Identify which cell holds the provided text, then report its [X, Y] central coordinate. 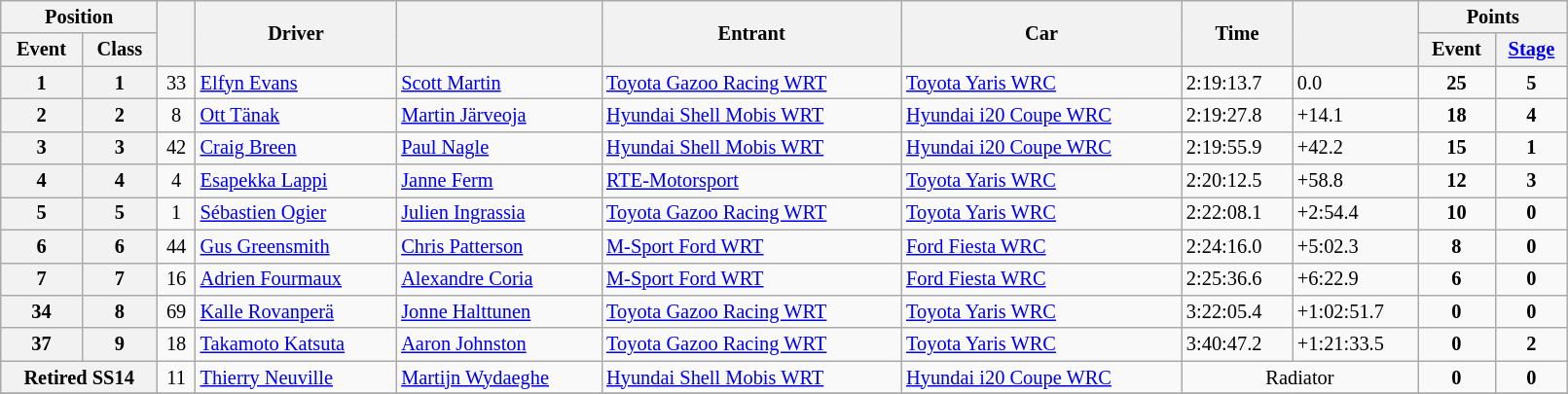
42 [175, 148]
Position [80, 17]
Driver [296, 33]
2:22:08.1 [1237, 213]
Martin Järveoja [498, 115]
3:40:47.2 [1237, 344]
Elfyn Evans [296, 83]
2:24:16.0 [1237, 246]
12 [1456, 181]
2:19:13.7 [1237, 83]
Paul Nagle [498, 148]
34 [41, 311]
69 [175, 311]
11 [175, 377]
+58.8 [1355, 181]
2:19:55.9 [1237, 148]
15 [1456, 148]
+2:54.4 [1355, 213]
Stage [1532, 50]
+1:02:51.7 [1355, 311]
Takamoto Katsuta [296, 344]
+1:21:33.5 [1355, 344]
Entrant [751, 33]
Jonne Halttunen [498, 311]
Julien Ingrassia [498, 213]
Esapekka Lappi [296, 181]
33 [175, 83]
Janne Ferm [498, 181]
Craig Breen [296, 148]
+5:02.3 [1355, 246]
Car [1041, 33]
RTE-Motorsport [751, 181]
2:20:12.5 [1237, 181]
0.0 [1355, 83]
3:22:05.4 [1237, 311]
37 [41, 344]
Martijn Wydaeghe [498, 377]
+42.2 [1355, 148]
Adrien Fourmaux [296, 279]
16 [175, 279]
Retired SS14 [80, 377]
Sébastien Ogier [296, 213]
44 [175, 246]
Alexandre Coria [498, 279]
Class [119, 50]
Points [1493, 17]
2:19:27.8 [1237, 115]
Thierry Neuville [296, 377]
Chris Patterson [498, 246]
Scott Martin [498, 83]
Aaron Johnston [498, 344]
2:25:36.6 [1237, 279]
Ott Tänak [296, 115]
9 [119, 344]
10 [1456, 213]
Kalle Rovanperä [296, 311]
+14.1 [1355, 115]
Gus Greensmith [296, 246]
+6:22.9 [1355, 279]
Radiator [1300, 377]
25 [1456, 83]
Time [1237, 33]
